Determine the [x, y] coordinate at the center of the cell enclosing the given text.  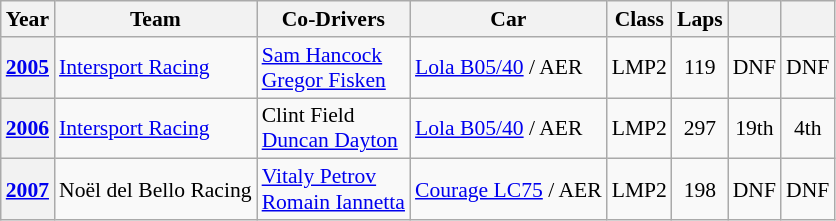
Team [156, 19]
Co-Drivers [334, 19]
297 [700, 128]
19th [754, 128]
Courage LC75 / AER [508, 190]
4th [808, 128]
119 [700, 68]
198 [700, 190]
Year [28, 19]
2006 [28, 128]
Sam Hancock Gregor Fisken [334, 68]
Noël del Bello Racing [156, 190]
2007 [28, 190]
Vitaly Petrov Romain Iannetta [334, 190]
Class [640, 19]
2005 [28, 68]
Car [508, 19]
Clint Field Duncan Dayton [334, 128]
Laps [700, 19]
